Pinpoint the cell where the given text exists, returning its (X, Y) midpoint coordinate. 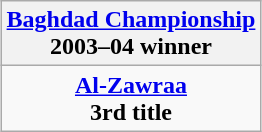
Baghdad Championship2003–04 winner (131, 34)
Al-Zawraa3rd title (131, 98)
